From the cell containing the given text, extract its center point as [x, y] coordinate. 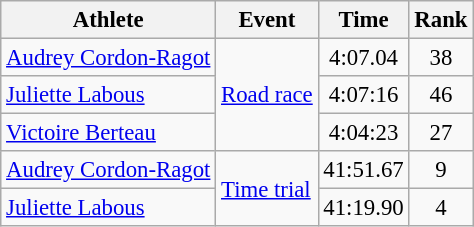
38 [441, 58]
41:51.67 [364, 170]
Rank [441, 20]
4 [441, 208]
4:07.04 [364, 58]
Time trial [267, 188]
Athlete [108, 20]
Event [267, 20]
Time [364, 20]
Victoire Berteau [108, 133]
Road race [267, 96]
41:19.90 [364, 208]
9 [441, 170]
4:07:16 [364, 95]
27 [441, 133]
46 [441, 95]
4:04:23 [364, 133]
